Determine the [X, Y] coordinate at the center of the cell enclosing the given text.  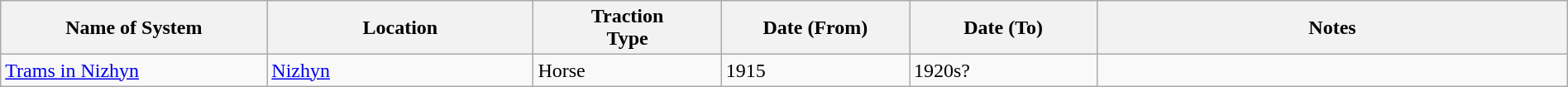
Notes [1332, 28]
Date (From) [815, 28]
Name of System [134, 28]
Trams in Nizhyn [134, 70]
Location [400, 28]
Horse [627, 70]
Date (To) [1004, 28]
Nizhyn [400, 70]
TractionType [627, 28]
1920s? [1004, 70]
1915 [815, 70]
